Find where the given text appears and provide that cell's center as [x, y] coordinate. 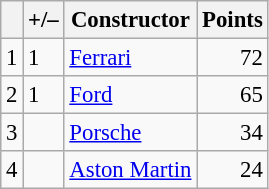
4 [12, 170]
+/– [44, 20]
Constructor [130, 20]
65 [232, 95]
2 [12, 95]
3 [12, 133]
24 [232, 170]
Ford [130, 95]
Points [232, 20]
Aston Martin [130, 170]
Ferrari [130, 58]
72 [232, 58]
Porsche [130, 133]
34 [232, 133]
